Output the (x, y) coordinate of the center of the cell containing the given text.  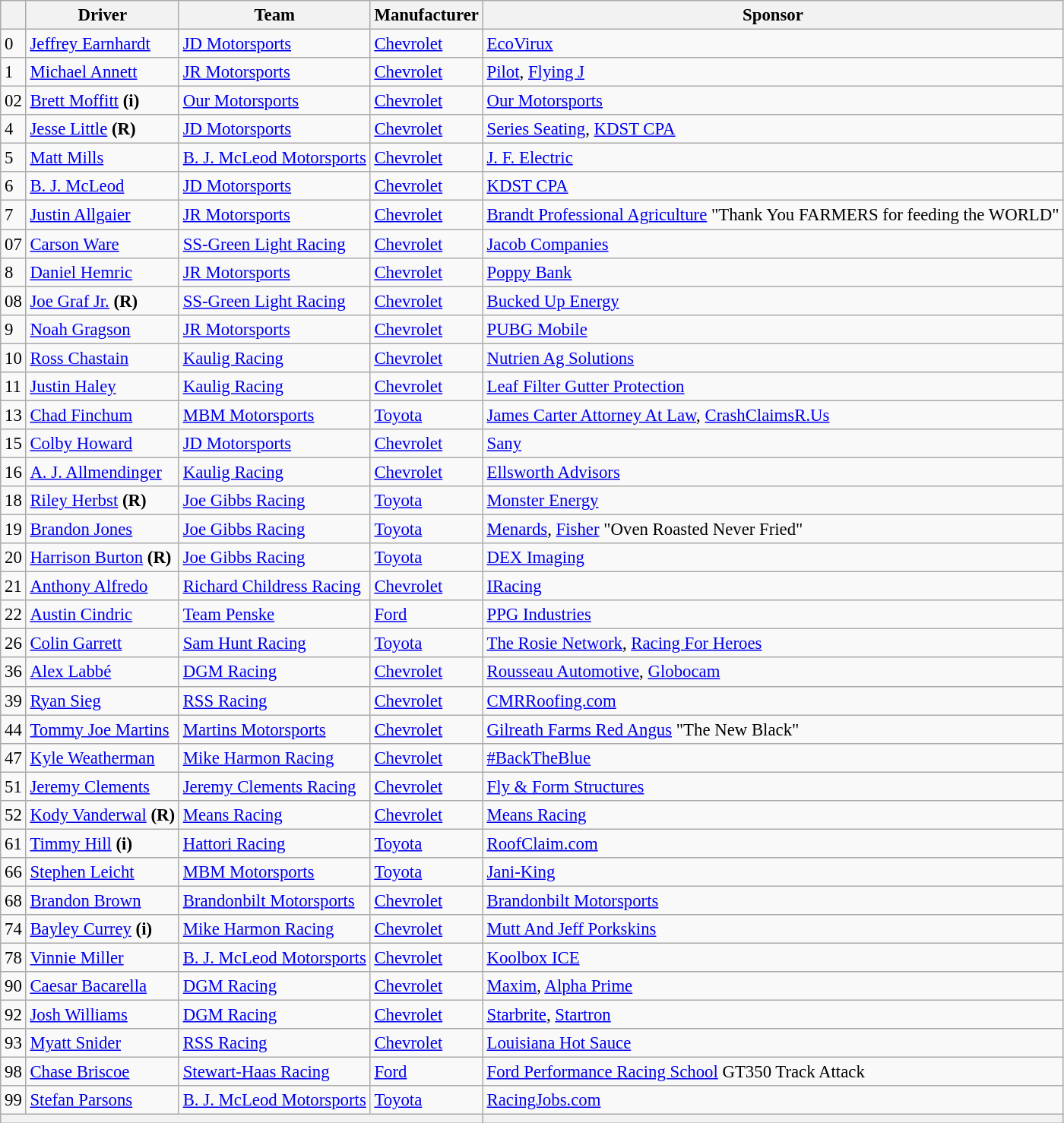
Matt Mills (102, 158)
Leaf Filter Gutter Protection (773, 387)
CMRRoofing.com (773, 701)
90 (14, 986)
Chase Briscoe (102, 1072)
Louisiana Hot Sauce (773, 1043)
74 (14, 929)
36 (14, 672)
19 (14, 530)
68 (14, 900)
Ellsworth Advisors (773, 472)
#BackTheBlue (773, 758)
Richard Childress Racing (274, 587)
RoofClaim.com (773, 843)
Team Penske (274, 615)
Colin Garrett (102, 644)
Bayley Currey (i) (102, 929)
Justin Allgaier (102, 215)
07 (14, 244)
Nutrien Ag Solutions (773, 358)
DEX Imaging (773, 558)
Ford Performance Racing School GT350 Track Attack (773, 1072)
Noah Gragson (102, 329)
Rousseau Automotive, Globocam (773, 672)
8 (14, 272)
99 (14, 1101)
92 (14, 1015)
Josh Williams (102, 1015)
Jeremy Clements Racing (274, 786)
Myatt Snider (102, 1043)
Timmy Hill (i) (102, 843)
Sam Hunt Racing (274, 644)
44 (14, 729)
PUBG Mobile (773, 329)
Kyle Weatherman (102, 758)
Menards, Fisher "Oven Roasted Never Fried" (773, 530)
21 (14, 587)
Hattori Racing (274, 843)
Mutt And Jeff Porkskins (773, 929)
Harrison Burton (R) (102, 558)
Stefan Parsons (102, 1101)
Caesar Bacarella (102, 986)
Colby Howard (102, 444)
39 (14, 701)
KDST CPA (773, 186)
Brandt Professional Agriculture "Thank You FARMERS for feeding the WORLD" (773, 215)
11 (14, 387)
1 (14, 72)
J. F. Electric (773, 158)
Austin Cindric (102, 615)
Poppy Bank (773, 272)
Jesse Little (R) (102, 129)
10 (14, 358)
Vinnie Miller (102, 958)
Carson Ware (102, 244)
Brett Moffitt (i) (102, 101)
Gilreath Farms Red Angus "The New Black" (773, 729)
Jacob Companies (773, 244)
EcoVirux (773, 44)
Jeffrey Earnhardt (102, 44)
Ross Chastain (102, 358)
A. J. Allmendinger (102, 472)
66 (14, 872)
Manufacturer (426, 15)
Chad Finchum (102, 415)
Team (274, 15)
Riley Herbst (R) (102, 501)
Starbrite, Startron (773, 1015)
The Rosie Network, Racing For Heroes (773, 644)
22 (14, 615)
B. J. McLeod (102, 186)
Series Seating, KDST CPA (773, 129)
Koolbox ICE (773, 958)
Joe Graf Jr. (R) (102, 301)
Monster Energy (773, 501)
Sany (773, 444)
Sponsor (773, 15)
61 (14, 843)
7 (14, 215)
13 (14, 415)
15 (14, 444)
9 (14, 329)
93 (14, 1043)
Pilot, Flying J (773, 72)
6 (14, 186)
Daniel Hemric (102, 272)
PPG Industries (773, 615)
IRacing (773, 587)
08 (14, 301)
James Carter Attorney At Law, CrashClaimsR.Us (773, 415)
51 (14, 786)
26 (14, 644)
Anthony Alfredo (102, 587)
Justin Haley (102, 387)
52 (14, 815)
02 (14, 101)
Jani-King (773, 872)
20 (14, 558)
98 (14, 1072)
Kody Vanderwal (R) (102, 815)
16 (14, 472)
0 (14, 44)
Michael Annett (102, 72)
RacingJobs.com (773, 1101)
Stewart-Haas Racing (274, 1072)
Fly & Form Structures (773, 786)
Alex Labbé (102, 672)
Driver (102, 15)
78 (14, 958)
5 (14, 158)
47 (14, 758)
Tommy Joe Martins (102, 729)
Stephen Leicht (102, 872)
Bucked Up Energy (773, 301)
18 (14, 501)
Brandon Brown (102, 900)
Martins Motorsports (274, 729)
4 (14, 129)
Jeremy Clements (102, 786)
Maxim, Alpha Prime (773, 986)
Ryan Sieg (102, 701)
Brandon Jones (102, 530)
